Scan for the cell matching the given text and deliver its (x, y) coordinate at center. 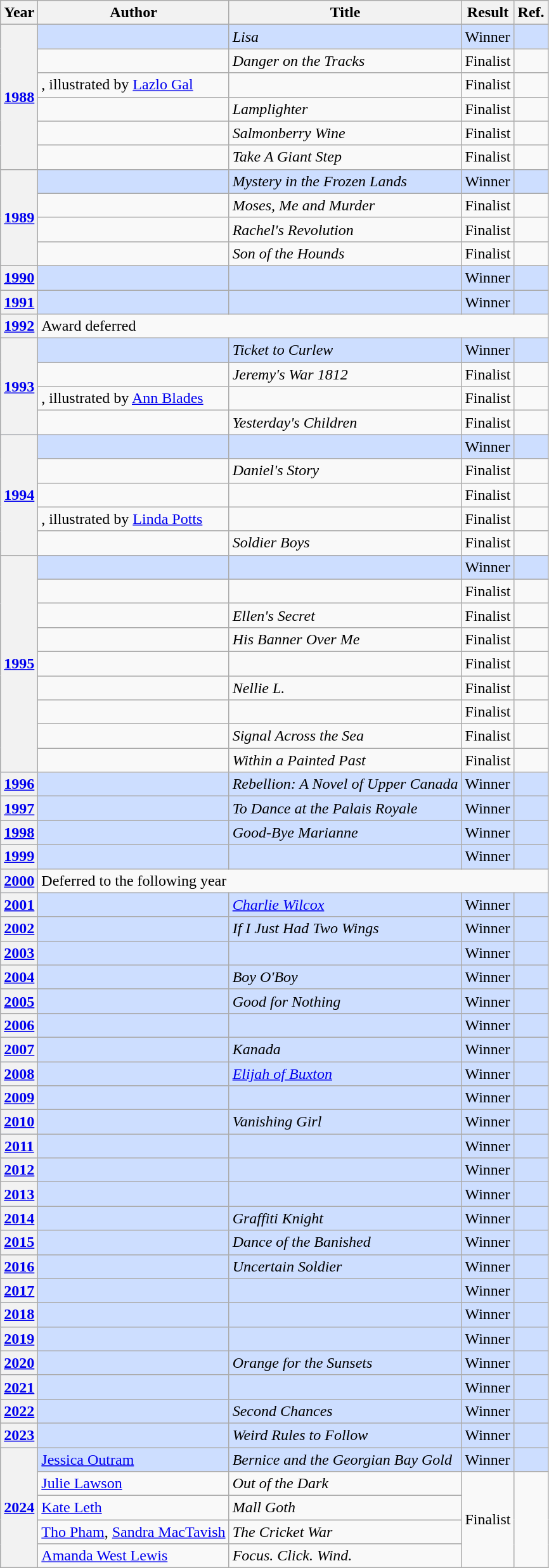
1991 (19, 302)
Lisa (345, 37)
2010 (19, 1122)
2022 (19, 1411)
Soldier Boys (345, 543)
Son of the Hounds (345, 253)
, illustrated by Linda Potts (133, 519)
2024 (19, 1507)
Title (345, 13)
2011 (19, 1146)
Nellie L. (345, 687)
1990 (19, 277)
Dance of the Banished (345, 1242)
2007 (19, 1049)
, illustrated by Lazlo Gal (133, 85)
1993 (19, 386)
Rebellion: A Novel of Upper Canada (345, 784)
2021 (19, 1387)
2002 (19, 929)
Daniel's Story (345, 471)
1998 (19, 832)
Lamplighter (345, 109)
1997 (19, 808)
Salmonberry Wine (345, 133)
Author (133, 13)
Weird Rules to Follow (345, 1435)
2023 (19, 1435)
Ticket to Curlew (345, 350)
2019 (19, 1339)
1992 (19, 326)
1989 (19, 217)
2012 (19, 1170)
Amanda West Lewis (133, 1556)
Graffiti Knight (345, 1218)
Signal Across the Sea (345, 736)
Year (19, 13)
2008 (19, 1074)
His Banner Over Me (345, 639)
2006 (19, 1025)
Good-Bye Marianne (345, 832)
Deferred to the following year (293, 881)
If I Just Had Two Wings (345, 929)
Ellen's Secret (345, 615)
2000 (19, 881)
Uncertain Soldier (345, 1266)
2017 (19, 1291)
Boy O'Boy (345, 977)
To Dance at the Palais Royale (345, 808)
Second Chances (345, 1411)
Elijah of Buxton (345, 1074)
Moses, Me and Murder (345, 205)
2005 (19, 1001)
2004 (19, 977)
1988 (19, 97)
Orange for the Sunsets (345, 1363)
1994 (19, 495)
2014 (19, 1218)
Result (488, 13)
2016 (19, 1266)
Jeremy's War 1812 (345, 374)
Kanada (345, 1049)
Within a Painted Past (345, 760)
Yesterday's Children (345, 423)
Mall Goth (345, 1508)
2003 (19, 953)
Danger on the Tracks (345, 61)
2018 (19, 1315)
2009 (19, 1098)
Ref. (531, 13)
Vanishing Girl (345, 1122)
Julie Lawson (133, 1484)
2020 (19, 1363)
Out of the Dark (345, 1484)
Award deferred (293, 326)
2013 (19, 1194)
Take A Giant Step (345, 157)
Good for Nothing (345, 1001)
1996 (19, 784)
Charlie Wilcox (345, 905)
, illustrated by Ann Blades (133, 398)
1999 (19, 857)
1995 (19, 664)
Jessica Outram (133, 1459)
Tho Pham, Sandra MacTavish (133, 1532)
2001 (19, 905)
Kate Leth (133, 1508)
Rachel's Revolution (345, 229)
2015 (19, 1242)
Bernice and the Georgian Bay Gold (345, 1459)
Mystery in the Frozen Lands (345, 181)
The Cricket War (345, 1532)
Focus. Click. Wind. (345, 1556)
